Find where the given text appears and provide that cell's center as [x, y] coordinate. 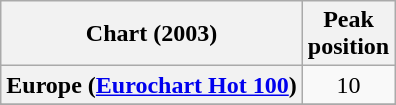
10 [348, 85]
Peakposition [348, 34]
Europe (Eurochart Hot 100) [152, 85]
Chart (2003) [152, 34]
